From the cell containing the given text, extract its center point as [x, y] coordinate. 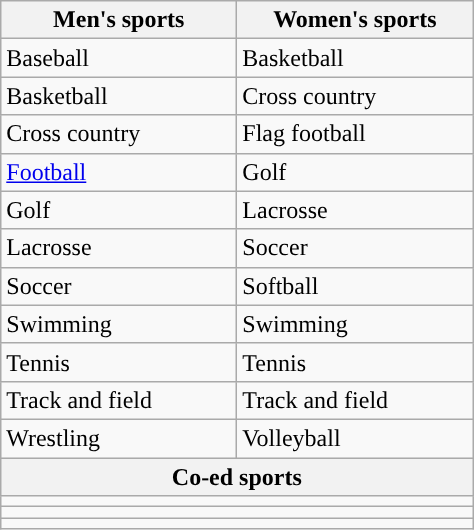
Baseball [119, 58]
Women's sports [355, 20]
Football [119, 172]
Co-ed sports [237, 477]
Flag football [355, 134]
Wrestling [119, 438]
Men's sports [119, 20]
Volleyball [355, 438]
Softball [355, 286]
